Extract the [X, Y] coordinate from the center of the cell holding the provided text.  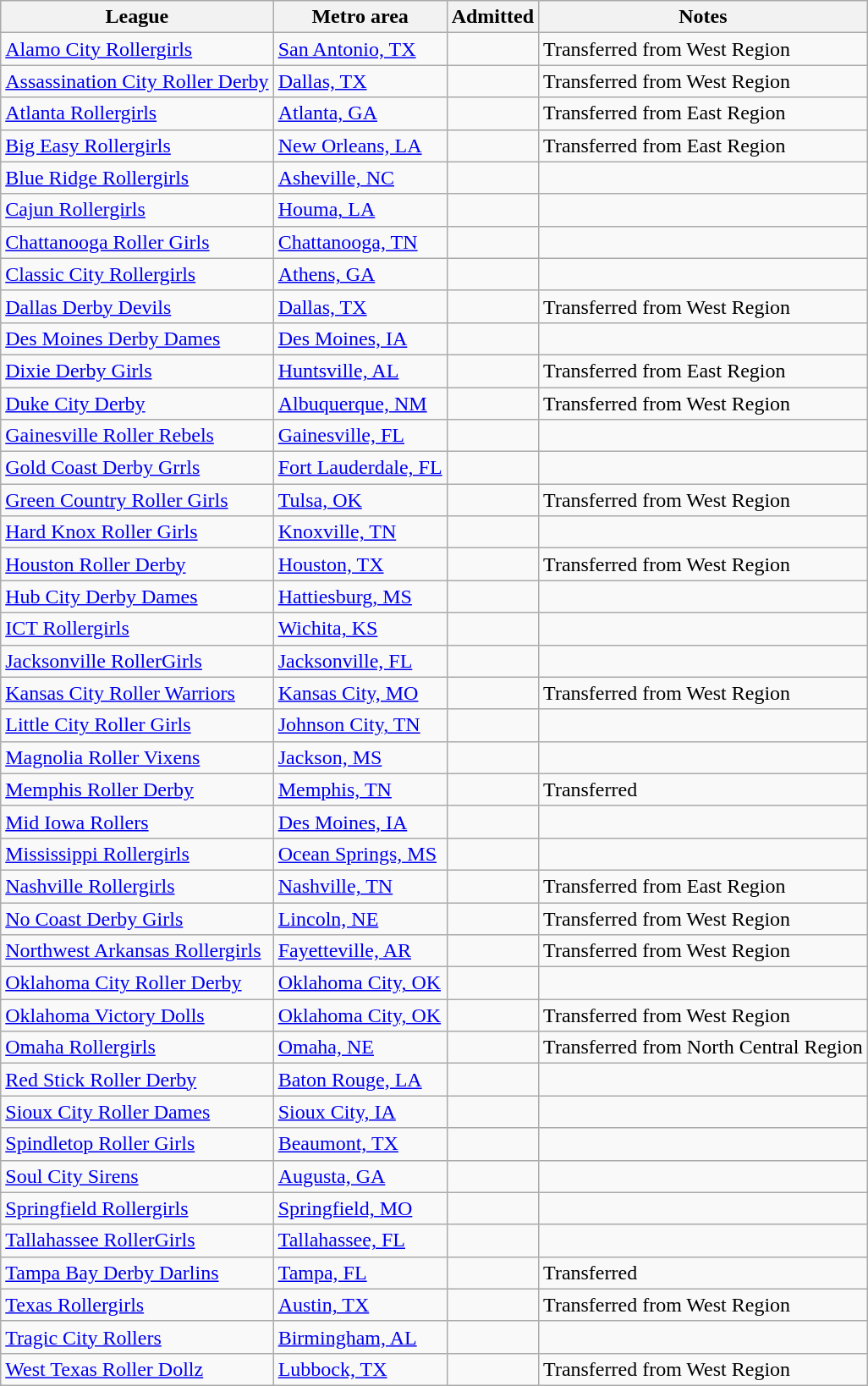
Omaha Rollergirls [137, 1048]
Tallahassee RollerGirls [137, 1240]
Gold Coast Derby Grrls [137, 468]
Knoxville, TN [360, 532]
Lincoln, NE [360, 918]
Blue Ridge Rollergirls [137, 178]
Austin, TX [360, 1305]
Tallahassee, FL [360, 1240]
Athens, GA [360, 274]
Magnolia Roller Vixens [137, 757]
Houston Roller Derby [137, 564]
Soul City Sirens [137, 1176]
Tulsa, OK [360, 500]
Ocean Springs, MS [360, 854]
Oklahoma Victory Dolls [137, 1015]
Hattiesburg, MS [360, 597]
Jacksonville RollerGirls [137, 661]
ICT Rollergirls [137, 629]
Memphis Roller Derby [137, 789]
Birmingham, AL [360, 1337]
Dallas Derby Devils [137, 306]
Beaumont, TX [360, 1144]
Omaha, NE [360, 1048]
San Antonio, TX [360, 49]
Northwest Arkansas Rollergirls [137, 951]
Memphis, TN [360, 789]
Dixie Derby Girls [137, 371]
Asheville, NC [360, 178]
Springfield Rollergirls [137, 1208]
Texas Rollergirls [137, 1305]
Augusta, GA [360, 1176]
Mississippi Rollergirls [137, 854]
New Orleans, LA [360, 146]
Houma, LA [360, 210]
Hard Knox Roller Girls [137, 532]
Chattanooga Roller Girls [137, 242]
Little City Roller Girls [137, 725]
Atlanta Rollergirls [137, 113]
Albuquerque, NM [360, 404]
Red Stick Roller Derby [137, 1080]
Admitted [492, 17]
Jacksonville, FL [360, 661]
Chattanooga, TN [360, 242]
Oklahoma City Roller Derby [137, 983]
Classic City Rollergirls [137, 274]
Hub City Derby Dames [137, 597]
League [137, 17]
Nashville, TN [360, 886]
Baton Rouge, LA [360, 1080]
Wichita, KS [360, 629]
Kansas City, MO [360, 693]
Tragic City Rollers [137, 1337]
Gainesville Roller Rebels [137, 436]
Green Country Roller Girls [137, 500]
Springfield, MO [360, 1208]
Duke City Derby [137, 404]
Notes [704, 17]
Tampa, FL [360, 1273]
Metro area [360, 17]
Assassination City Roller Derby [137, 81]
Atlanta, GA [360, 113]
Johnson City, TN [360, 725]
Alamo City Rollergirls [137, 49]
Nashville Rollergirls [137, 886]
Sioux City, IA [360, 1112]
Houston, TX [360, 564]
Lubbock, TX [360, 1369]
Big Easy Rollergirls [137, 146]
Huntsville, AL [360, 371]
Kansas City Roller Warriors [137, 693]
Jackson, MS [360, 757]
Gainesville, FL [360, 436]
Tampa Bay Derby Darlins [137, 1273]
Sioux City Roller Dames [137, 1112]
Cajun Rollergirls [137, 210]
Fort Lauderdale, FL [360, 468]
Mid Iowa Rollers [137, 822]
Transferred from North Central Region [704, 1048]
Spindletop Roller Girls [137, 1144]
West Texas Roller Dollz [137, 1369]
No Coast Derby Girls [137, 918]
Fayetteville, AR [360, 951]
Des Moines Derby Dames [137, 338]
